From the cell containing the given text, extract its center point as (X, Y) coordinate. 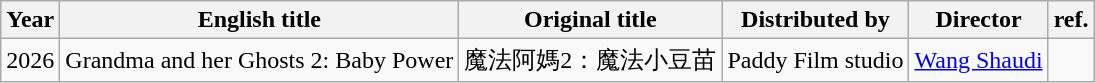
Paddy Film studio (816, 60)
English title (260, 20)
2026 (30, 60)
Distributed by (816, 20)
ref. (1071, 20)
Wang Shaudi (978, 60)
魔法阿媽2：魔法小豆苗 (590, 60)
Original title (590, 20)
Grandma and her Ghosts 2: Baby Power (260, 60)
Director (978, 20)
Year (30, 20)
